Scan for the cell matching the given text and deliver its [X, Y] coordinate at center. 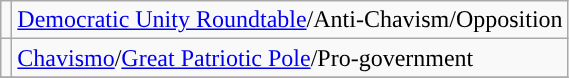
Chavismo/Great Patriotic Pole/Pro-government [290, 58]
Democratic Unity Roundtable/Anti-Chavism/Opposition [290, 20]
